Detect which cell encompasses the target text, then output its [x, y] center coordinate. 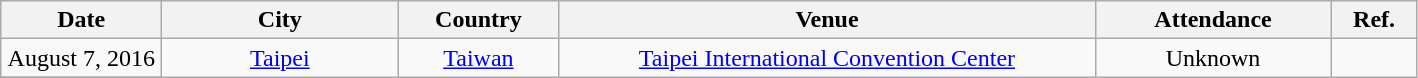
Taipei [280, 58]
Taipei International Convention Center [827, 58]
August 7, 2016 [82, 58]
Venue [827, 20]
Taiwan [478, 58]
Attendance [1213, 20]
Unknown [1213, 58]
Date [82, 20]
Ref. [1374, 20]
Country [478, 20]
City [280, 20]
